Determine the (X, Y) coordinate at the center of the cell enclosing the given text.  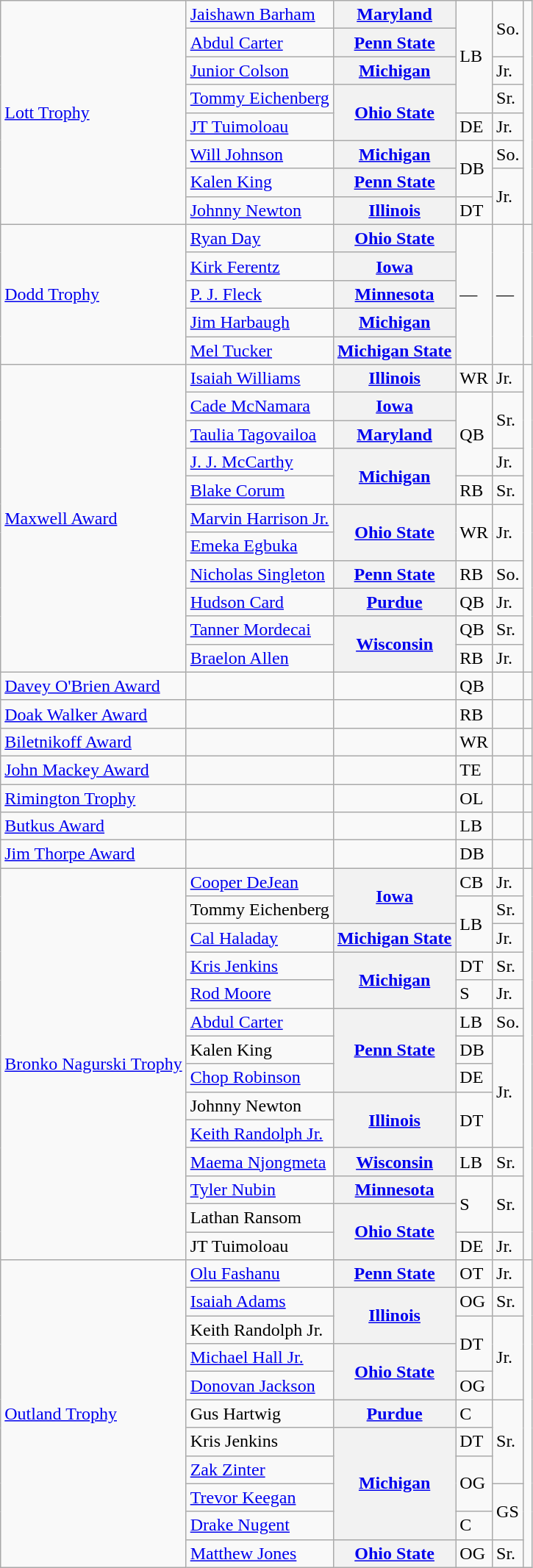
Isaiah Adams (260, 1302)
Outland Trophy (93, 1414)
John Mackey Award (93, 770)
Biletnikoff Award (93, 742)
Mel Tucker (260, 351)
CB (474, 882)
Junior Colson (260, 71)
Doak Walker Award (93, 714)
Rimington Trophy (93, 798)
TE (474, 770)
GS (508, 1511)
Taulia Tagovailoa (260, 434)
Lott Trophy (93, 112)
J. J. McCarthy (260, 462)
OL (474, 798)
Trevor Keegan (260, 1497)
Olu Fashanu (260, 1274)
Davey O'Brien Award (93, 686)
Maema Njongmeta (260, 1161)
Michael Hall Jr. (260, 1358)
Nicholas Singleton (260, 574)
Blake Corum (260, 490)
Zak Zinter (260, 1469)
OT (474, 1274)
Tyler Nubin (260, 1189)
Will Johnson (260, 154)
Emeka Egbuka (260, 546)
Gus Hartwig (260, 1414)
Lathan Ransom (260, 1217)
Bronko Nagurski Trophy (93, 1064)
Maxwell Award (93, 519)
Butkus Award (93, 826)
Kirk Ferentz (260, 266)
Rod Moore (260, 994)
Ryan Day (260, 238)
Matthew Jones (260, 1553)
Jim Thorpe Award (93, 854)
Jaishawn Barham (260, 15)
Jim Harbaugh (260, 322)
Braelon Allen (260, 658)
Hudson Card (260, 602)
Drake Nugent (260, 1525)
P. J. Fleck (260, 294)
Isaiah Williams (260, 379)
Dodd Trophy (93, 294)
Cal Haladay (260, 938)
Cade McNamara (260, 407)
Donovan Jackson (260, 1386)
Cooper DeJean (260, 882)
Chop Robinson (260, 1078)
Tanner Mordecai (260, 630)
Marvin Harrison Jr. (260, 518)
